Search for the cell housing the specified text and yield its (X, Y) center coordinate. 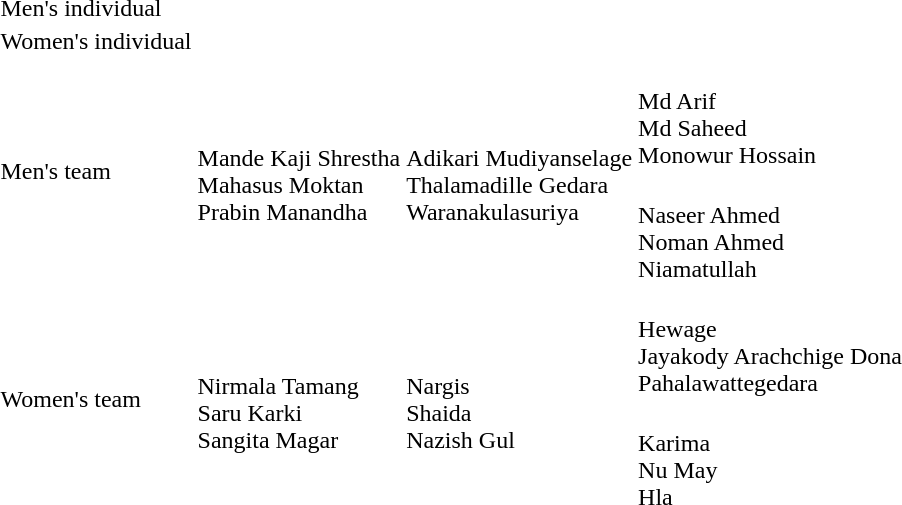
Mande Kaji ShresthaMahasus MoktanPrabin Manandha (299, 172)
Adikari MudiyanselageThalamadille GedaraWaranakulasuriya (520, 172)
